Capture the cell that displays the provided text and extract its (X, Y) central coordinate. 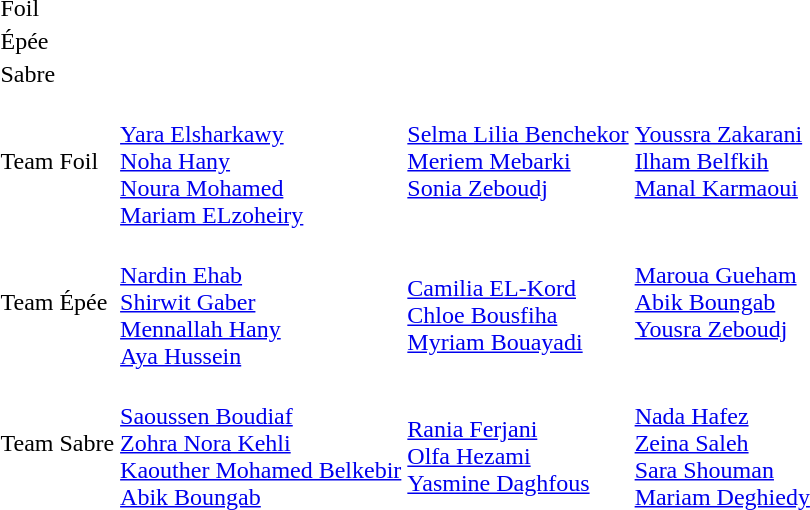
Selma Lilia BenchekorMeriem MebarkiSonia Zeboudj (518, 161)
Camilia EL-KordChloe BousfihaMyriam Bouayadi (518, 302)
Nardin EhabShirwit GaberMennallah HanyAya Hussein (261, 302)
Yara ElsharkawyNoha HanyNoura MohamedMariam ELzoheiry (261, 161)
